Provide the (x, y) coordinate of the cell's center where the given text is located.  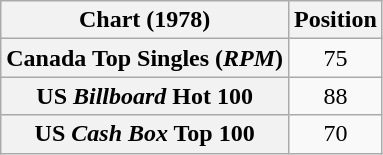
Chart (1978) (145, 20)
88 (336, 96)
70 (336, 134)
US Cash Box Top 100 (145, 134)
US Billboard Hot 100 (145, 96)
75 (336, 58)
Position (336, 20)
Canada Top Singles (RPM) (145, 58)
